Output the (x, y) coordinate of the center of the cell containing the given text.  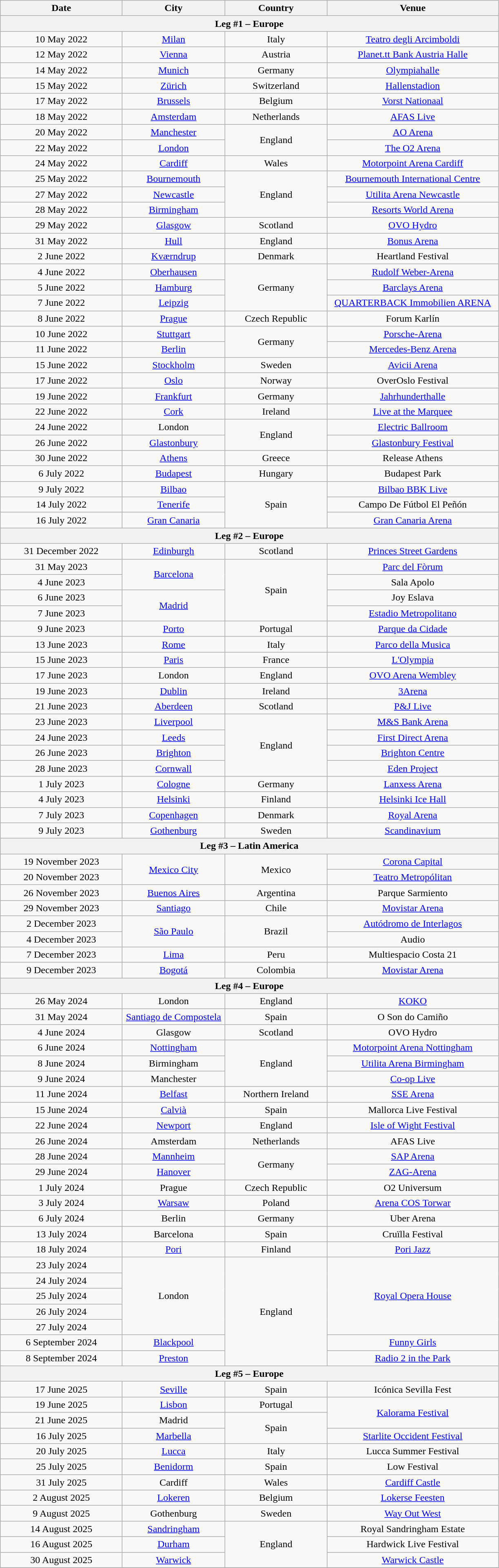
Athens (174, 458)
Porto (174, 629)
Parco della Musica (413, 644)
9 June 2024 (61, 1079)
Forum Karlín (413, 318)
31 July 2025 (61, 1482)
Poland (276, 1203)
22 May 2022 (61, 148)
Hanover (174, 1172)
Hamburg (174, 287)
19 June 2025 (61, 1405)
Stockholm (174, 365)
24 June 2022 (61, 427)
19 June 2022 (61, 396)
25 July 2024 (61, 1296)
Munich (174, 70)
Switzerland (276, 86)
Heartland Festival (413, 256)
Royal Sandringham Estate (413, 1529)
20 July 2025 (61, 1451)
Parc del Fòrum (413, 567)
OverOslo Festival (413, 380)
Zürich (174, 86)
Northern Ireland (276, 1094)
Lucca (174, 1451)
8 June 2022 (61, 318)
Dublin (174, 691)
9 August 2025 (61, 1513)
Santiago (174, 908)
29 May 2022 (61, 225)
Edinburgh (174, 551)
7 July 2023 (61, 815)
31 December 2022 (61, 551)
Colombia (276, 970)
Joy Eslava (413, 598)
20 May 2022 (61, 132)
7 June 2022 (61, 303)
26 June 2024 (61, 1141)
Marbella (174, 1435)
Royal Arena (413, 815)
Gran Canaria Arena (413, 520)
8 June 2024 (61, 1063)
23 June 2023 (61, 722)
Stuttgart (174, 334)
19 November 2023 (61, 861)
Norway (276, 380)
9 December 2023 (61, 970)
11 June 2024 (61, 1094)
24 June 2023 (61, 738)
30 August 2025 (61, 1560)
Cork (174, 411)
14 May 2022 (61, 70)
6 July 2024 (61, 1219)
Mallorca Live Festival (413, 1110)
Budapest Park (413, 474)
Radio 2 in the Park (413, 1358)
Pori Jazz (413, 1250)
Bilbao (174, 489)
17 May 2022 (61, 101)
12 May 2022 (61, 55)
Jahrhunderthalle (413, 396)
Mannheim (174, 1156)
2 December 2023 (61, 923)
SAP Arena (413, 1156)
Audio (413, 939)
Princes Street Gardens (413, 551)
14 July 2022 (61, 505)
Planet.tt Bank Austria Halle (413, 55)
Durham (174, 1544)
6 June 2023 (61, 598)
1 July 2024 (61, 1188)
Oslo (174, 380)
Seville (174, 1389)
Barclays Arena (413, 287)
26 November 2023 (61, 892)
Liverpool (174, 722)
3Arena (413, 691)
Porsche-Arena (413, 334)
Lisbon (174, 1405)
Warwick (174, 1560)
18 July 2024 (61, 1250)
OVO Arena Wembley (413, 675)
Nottingham (174, 1048)
4 July 2023 (61, 799)
Olympiahalle (413, 70)
Austria (276, 55)
31 May 2024 (61, 1017)
France (276, 660)
KOKO (413, 1001)
30 June 2022 (61, 458)
Rudolf Weber-Arena (413, 272)
Corona Capital (413, 861)
Electric Ballroom (413, 427)
Brussels (174, 101)
25 July 2025 (61, 1467)
Teatro Metropólitan (413, 877)
Parque Sarmiento (413, 892)
15 June 2023 (61, 660)
Arena COS Torwar (413, 1203)
Kværndrup (174, 256)
Leg #1 – Europe (249, 24)
Benidorm (174, 1467)
Cruïlla Festival (413, 1234)
Eden Project (413, 769)
22 June 2024 (61, 1125)
Uber Arena (413, 1219)
4 June 2023 (61, 582)
Cardiff Castle (413, 1482)
Leipzig (174, 303)
Icónica Sevilla Fest (413, 1389)
4 June 2022 (61, 272)
Paris (174, 660)
Gran Canaria (174, 520)
ZAG-Arena (413, 1172)
Co-op Live (413, 1079)
13 June 2023 (61, 644)
Copenhagen (174, 815)
Cologne (174, 784)
2 June 2022 (61, 256)
Venue (413, 8)
Teatro degli Arcimboldi (413, 39)
Peru (276, 955)
Leg #3 – Latin America (249, 846)
Motorpoint Arena Nottingham (413, 1048)
Kalorama Festival (413, 1412)
4 December 2023 (61, 939)
Leg #2 – Europe (249, 536)
21 June 2023 (61, 707)
16 July 2025 (61, 1435)
16 July 2022 (61, 520)
Newport (174, 1125)
4 June 2024 (61, 1032)
Oberhausen (174, 272)
15 May 2022 (61, 86)
24 May 2022 (61, 163)
Lima (174, 955)
Aberdeen (174, 707)
6 September 2024 (61, 1343)
Parque da Cidade (413, 629)
6 June 2024 (61, 1048)
Mexico City (174, 869)
26 June 2023 (61, 753)
Frankfurt (174, 396)
Mexico (276, 869)
Brighton (174, 753)
M&S Bank Arena (413, 722)
28 June 2024 (61, 1156)
Calvià (174, 1110)
28 May 2022 (61, 210)
17 June 2022 (61, 380)
AO Arena (413, 132)
13 July 2024 (61, 1234)
Lucca Summer Festival (413, 1451)
Lokeren (174, 1498)
Date (61, 8)
27 July 2024 (61, 1327)
Warsaw (174, 1203)
Glastonbury (174, 442)
21 June 2025 (61, 1420)
24 July 2024 (61, 1281)
Utilita Arena Birmingham (413, 1063)
28 June 2023 (61, 769)
Bogotá (174, 970)
Royal Opera House (413, 1296)
Live at the Marquee (413, 411)
Multiespacio Costa 21 (413, 955)
19 June 2023 (61, 691)
Starlite Occident Festival (413, 1435)
Vorst Nationaal (413, 101)
QUARTERBACK Immobilien ARENA (413, 303)
9 June 2023 (61, 629)
Preston (174, 1358)
Campo De Fútbol El Peñón (413, 505)
P&J Live (413, 707)
Estadio Metropolitano (413, 613)
Mercedes-Benz Arena (413, 349)
Rome (174, 644)
31 May 2022 (61, 241)
10 May 2022 (61, 39)
15 June 2022 (61, 365)
Sandringham (174, 1529)
Motorpoint Arena Cardiff (413, 163)
3 July 2024 (61, 1203)
Tenerife (174, 505)
Argentina (276, 892)
Bournemouth International Centre (413, 179)
Hardwick Live Festival (413, 1544)
25 May 2022 (61, 179)
First Direct Arena (413, 738)
Helsinki Ice Hall (413, 799)
27 May 2022 (61, 194)
Chile (276, 908)
Warwick Castle (413, 1560)
26 June 2022 (61, 442)
Leg #4 – Europe (249, 986)
Santiago de Compostela (174, 1017)
10 June 2022 (61, 334)
Leg #5 – Europe (249, 1374)
Buenos Aires (174, 892)
Lokerse Feesten (413, 1498)
Release Athens (413, 458)
8 September 2024 (61, 1358)
Isle of Wight Festival (413, 1125)
Low Festival (413, 1467)
31 May 2023 (61, 567)
Milan (174, 39)
Hungary (276, 474)
22 June 2022 (61, 411)
Country (276, 8)
14 August 2025 (61, 1529)
City (174, 8)
Hull (174, 241)
Newcastle (174, 194)
17 June 2025 (61, 1389)
Bilbao BBK Live (413, 489)
Helsinki (174, 799)
Belfast (174, 1094)
SSE Arena (413, 1094)
O2 Universum (413, 1188)
São Paulo (174, 931)
Blackpool (174, 1343)
Vienna (174, 55)
Lanxess Arena (413, 784)
15 June 2024 (61, 1110)
Way Out West (413, 1513)
2 August 2025 (61, 1498)
Greece (276, 458)
Brighton Centre (413, 753)
5 June 2022 (61, 287)
Avicii Arena (413, 365)
9 July 2022 (61, 489)
O Son do Camiño (413, 1017)
6 July 2022 (61, 474)
23 July 2024 (61, 1265)
Pori (174, 1250)
7 December 2023 (61, 955)
9 July 2023 (61, 830)
Bonus Arena (413, 241)
Hallenstadion (413, 86)
26 May 2024 (61, 1001)
The O2 Arena (413, 148)
Cornwall (174, 769)
29 June 2024 (61, 1172)
Autódromo de Interlagos (413, 923)
26 July 2024 (61, 1312)
7 June 2023 (61, 613)
Resorts World Arena (413, 210)
16 August 2025 (61, 1544)
Funny Girls (413, 1343)
1 July 2023 (61, 784)
Budapest (174, 474)
Brazil (276, 931)
Glastonbury Festival (413, 442)
Utilita Arena Newcastle (413, 194)
Scandinavium (413, 830)
29 November 2023 (61, 908)
18 May 2022 (61, 117)
11 June 2022 (61, 349)
17 June 2023 (61, 675)
20 November 2023 (61, 877)
L'Olympia (413, 660)
Leeds (174, 738)
Sala Apolo (413, 582)
Bournemouth (174, 179)
